Identify which cell holds the provided text, then report its [X, Y] central coordinate. 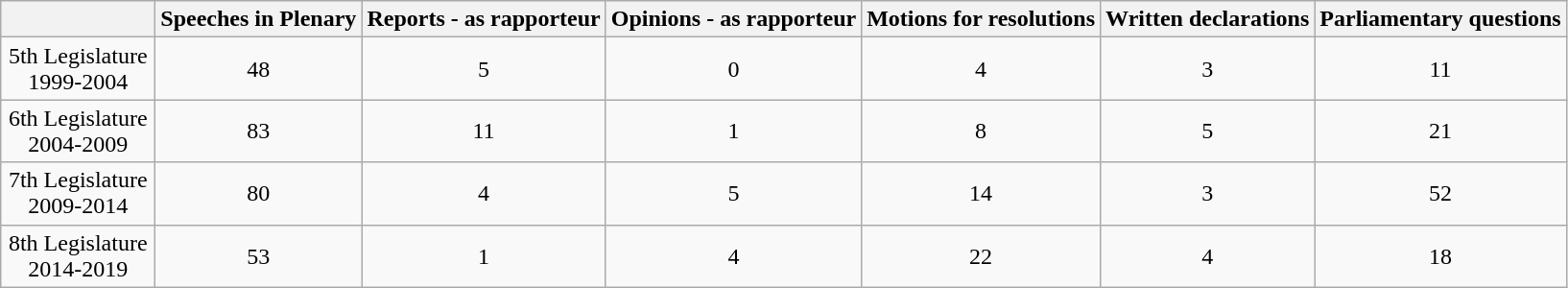
Written declarations [1207, 19]
8th Legislature 2014-2019 [79, 255]
Speeches in Plenary [259, 19]
5th Legislature1999-2004 [79, 69]
8 [981, 131]
80 [259, 194]
7th Legislature 2009-2014 [79, 194]
21 [1440, 131]
83 [259, 131]
53 [259, 255]
6th Legislature 2004-2009 [79, 131]
Reports - as rapporteur [484, 19]
14 [981, 194]
48 [259, 69]
Motions for resolutions [981, 19]
52 [1440, 194]
22 [981, 255]
Parliamentary questions [1440, 19]
0 [733, 69]
Opinions - as rapporteur [733, 19]
18 [1440, 255]
